Output the [X, Y] coordinate of the center of the cell containing the given text.  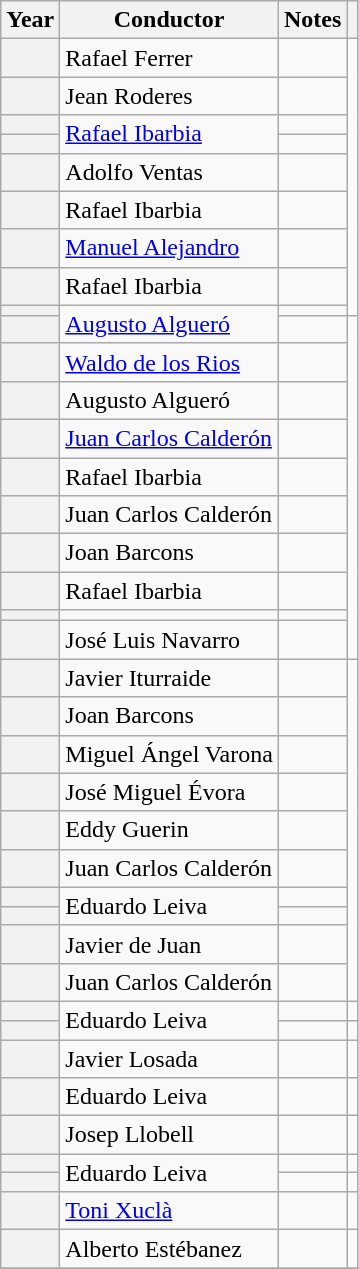
Conductor [170, 20]
Josep Llobell [170, 1135]
Toni Xuclà [170, 1211]
Waldo de los Rios [170, 362]
Notes [312, 20]
José Luis Navarro [170, 640]
Adolfo Ventas [170, 172]
Manuel Alejandro [170, 248]
Javier Iturraide [170, 678]
Miguel Ángel Varona [170, 754]
Javier de Juan [170, 944]
Alberto Estébanez [170, 1249]
Jean Roderes [170, 96]
Year [30, 20]
Eddy Guerin [170, 830]
Rafael Ferrer [170, 58]
Javier Losada [170, 1059]
José Miguel Évora [170, 792]
